Identify which cell holds the provided text, then report its [x, y] central coordinate. 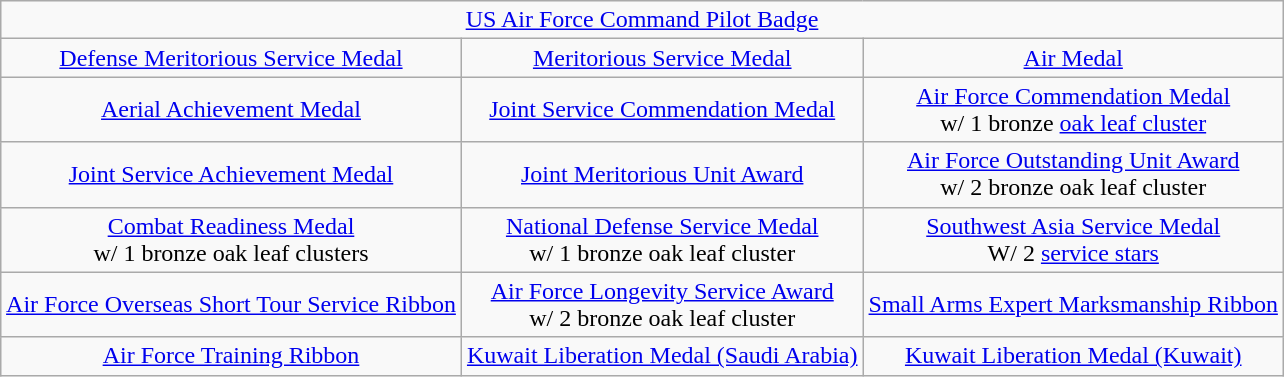
Joint Service Commendation Medal [662, 110]
US Air Force Command Pilot Badge [642, 20]
Joint Meritorious Unit Award [662, 174]
Kuwait Liberation Medal (Kuwait) [1073, 356]
Air Force Longevity Service Awardw/ 2 bronze oak leaf cluster [662, 304]
Air Medal [1073, 58]
Combat Readiness Medalw/ 1 bronze oak leaf clusters [232, 240]
Defense Meritorious Service Medal [232, 58]
Kuwait Liberation Medal (Saudi Arabia) [662, 356]
Southwest Asia Service Medal W/ 2 service stars [1073, 240]
National Defense Service Medalw/ 1 bronze oak leaf cluster [662, 240]
Small Arms Expert Marksmanship Ribbon [1073, 304]
Meritorious Service Medal [662, 58]
Aerial Achievement Medal [232, 110]
Air Force Training Ribbon [232, 356]
Air Force Commendation Medalw/ 1 bronze oak leaf cluster [1073, 110]
Air Force Outstanding Unit Awardw/ 2 bronze oak leaf cluster [1073, 174]
Air Force Overseas Short Tour Service Ribbon [232, 304]
Joint Service Achievement Medal [232, 174]
